Identify which cell holds the provided text, then report its [X, Y] central coordinate. 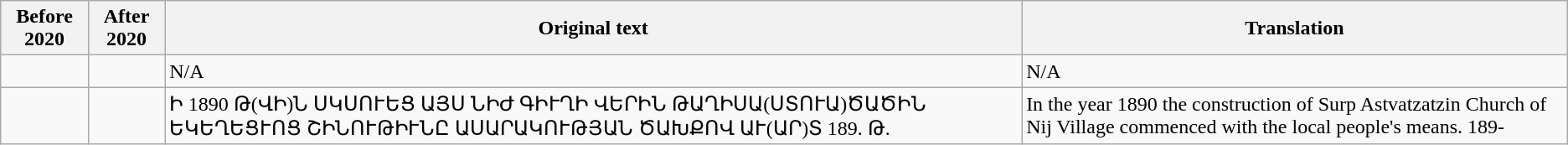
Original text [593, 28]
Before 2020 [45, 28]
After 2020 [126, 28]
Ի 1890 Թ(ՎԻ)Ն ՍԿՍՈՒԵՑ ԱՅՍ ՆԻԺ ԳԻՒՂԻ ՎԵՐԻՆ ԹԱՂԻՍԱ(ՍՏՈՒԱ)ԾԱԾԻՆ ԵԿԵՂԵՑՒՈՑ ՇԻՆՈՒԹԻՒՆԸ ԱՍԱՐԱԿՈՒԹՅԱՆ ԾԱԽՔՈՎ ԱՒ(ԱՐ)Տ 189. Թ. [593, 116]
In the year 1890 the construction of Surp Astvatzatzin Church of Nij Village commenced with the local people's means. 189- [1295, 116]
Translation [1295, 28]
